Identify which cell holds the provided text, then report its (x, y) central coordinate. 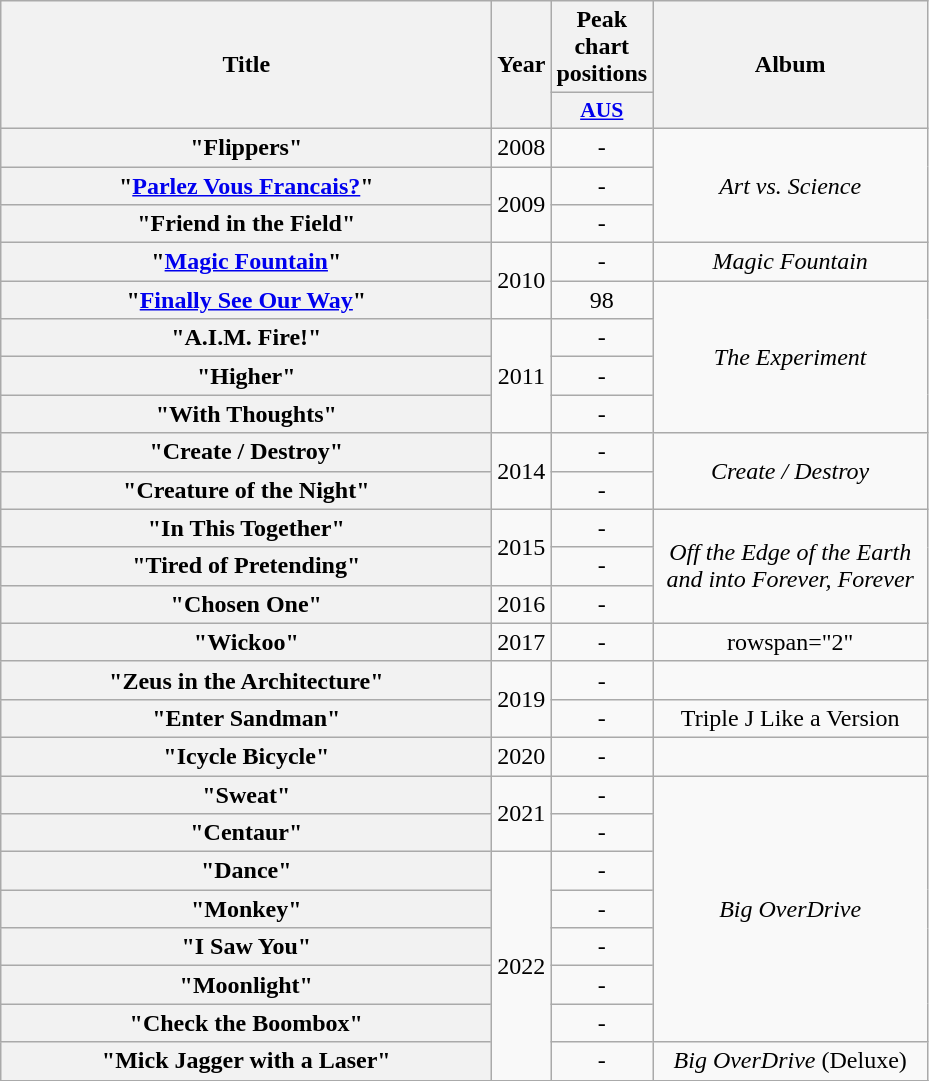
"Wickoo" (246, 642)
2016 (522, 604)
"Parlez Vous Francais?" (246, 185)
Big OverDrive (Deluxe) (790, 1061)
2014 (522, 471)
2015 (522, 547)
Year (522, 65)
"Create / Destroy" (246, 452)
Off the Edge of the Earth and into Forever, Forever (790, 566)
Triple J Like a Version (790, 718)
"Finally See Our Way" (246, 300)
Art vs. Science (790, 185)
"Icycle Bicycle" (246, 756)
"Centaur" (246, 833)
2022 (522, 966)
"Flippers" (246, 147)
"Check the Boombox" (246, 1023)
2019 (522, 699)
rowspan="2" (790, 642)
"Higher" (246, 376)
2010 (522, 281)
Title (246, 65)
"Friend in the Field" (246, 224)
"Dance" (246, 871)
"Creature of the Night" (246, 490)
"Zeus in the Architecture" (246, 680)
Peak chart positions (602, 47)
"Magic Fountain" (246, 262)
2008 (522, 147)
Create / Destroy (790, 471)
AUS (602, 111)
"Mick Jagger with a Laser" (246, 1061)
Album (790, 65)
"Chosen One" (246, 604)
"Enter Sandman" (246, 718)
"Sweat" (246, 795)
Big OverDrive (790, 909)
The Experiment (790, 357)
Magic Fountain (790, 262)
"Moonlight" (246, 985)
98 (602, 300)
2011 (522, 376)
"Monkey" (246, 909)
2020 (522, 756)
2009 (522, 204)
"Tired of Pretending" (246, 566)
2021 (522, 814)
"With Thoughts" (246, 414)
2017 (522, 642)
"A.I.M. Fire!" (246, 338)
"I Saw You" (246, 947)
"In This Together" (246, 528)
